Return [x, y] of the center of cell containing provided text 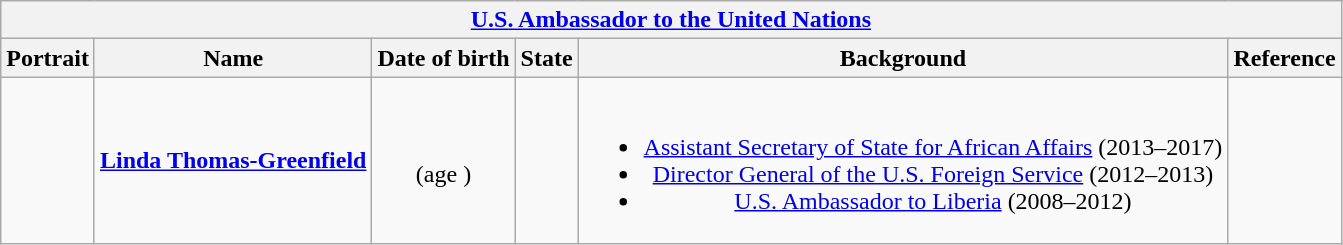
State [546, 58]
Name [233, 58]
Date of birth [444, 58]
(age ) [444, 160]
Linda Thomas-Greenfield [233, 160]
Portrait [48, 58]
U.S. Ambassador to the United Nations [671, 20]
Reference [1284, 58]
Background [903, 58]
